Provide the (x, y) coordinate of the cell's center where the given text is located.  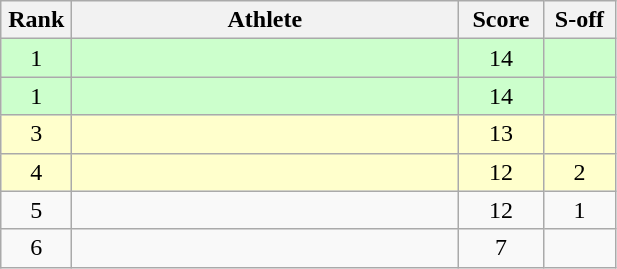
Rank (36, 20)
6 (36, 248)
7 (501, 248)
13 (501, 134)
2 (580, 172)
5 (36, 210)
4 (36, 172)
Score (501, 20)
Athlete (265, 20)
S-off (580, 20)
3 (36, 134)
